Search for the cell housing the specified text and yield its [X, Y] center coordinate. 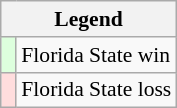
Florida State loss [96, 90]
Florida State win [96, 55]
Legend [89, 19]
